Detect which cell encompasses the target text, then output its (x, y) center coordinate. 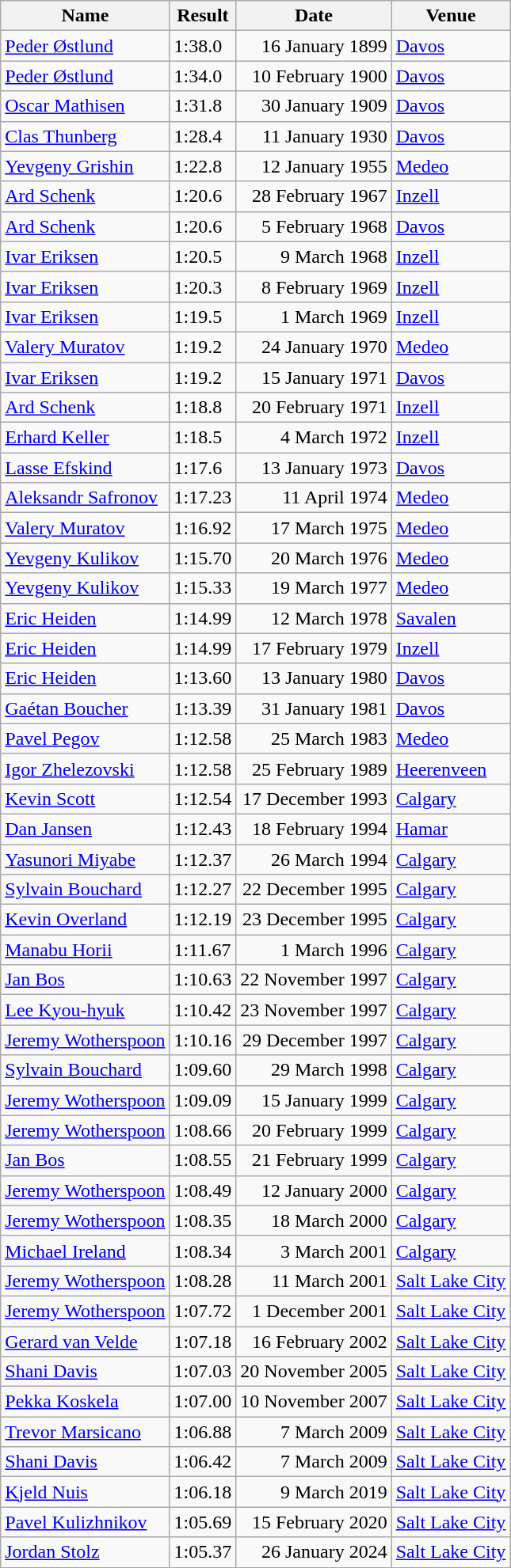
1:07.72 (203, 1311)
29 December 1997 (314, 1040)
Kevin Overland (86, 920)
Gaétan Boucher (86, 708)
11 April 1974 (314, 498)
20 March 1976 (314, 558)
22 December 1995 (314, 890)
Jordan Stolz (86, 1552)
1:16.92 (203, 528)
1:08.34 (203, 1251)
10 February 1900 (314, 76)
20 February 1999 (314, 1130)
Trevor Marsicano (86, 1432)
1:15.70 (203, 558)
Result (203, 16)
1:09.09 (203, 1100)
3 March 2001 (314, 1251)
1:13.60 (203, 678)
1:10.42 (203, 1010)
1:19.5 (203, 317)
20 February 1971 (314, 408)
Lee Kyou-hyuk (86, 1010)
Gerard van Velde (86, 1342)
1 March 1969 (314, 317)
Clas Thunberg (86, 136)
28 February 1967 (314, 196)
10 November 2007 (314, 1402)
24 January 1970 (314, 347)
Aleksandr Safronov (86, 498)
8 February 1969 (314, 287)
18 February 1994 (314, 829)
Kevin Scott (86, 799)
1:17.6 (203, 468)
1:08.49 (203, 1190)
9 March 2019 (314, 1492)
Heerenveen (451, 769)
1:06.42 (203, 1462)
1:38.0 (203, 46)
1:18.5 (203, 438)
30 January 1909 (314, 106)
1:08.28 (203, 1281)
Name (86, 16)
17 February 1979 (314, 648)
1:07.18 (203, 1342)
1:12.19 (203, 920)
1:28.4 (203, 136)
Michael Ireland (86, 1251)
4 March 1972 (314, 438)
Hamar (451, 829)
16 January 1899 (314, 46)
1:12.27 (203, 890)
1 December 2001 (314, 1311)
11 March 2001 (314, 1281)
Pavel Kulizhnikov (86, 1522)
12 March 1978 (314, 618)
13 January 1973 (314, 468)
13 January 1980 (314, 678)
1:08.35 (203, 1221)
Venue (451, 16)
Kjeld Nuis (86, 1492)
25 March 1983 (314, 738)
1:07.03 (203, 1372)
1:06.18 (203, 1492)
1:08.66 (203, 1130)
19 March 1977 (314, 588)
23 November 1997 (314, 1010)
Date (314, 16)
1 March 1996 (314, 950)
1:20.3 (203, 287)
1:12.54 (203, 799)
23 December 1995 (314, 920)
Erhard Keller (86, 438)
29 March 1998 (314, 1070)
Igor Zhelezovski (86, 769)
26 March 1994 (314, 859)
11 January 1930 (314, 136)
1:12.37 (203, 859)
1:10.16 (203, 1040)
1:07.00 (203, 1402)
22 November 1997 (314, 980)
1:11.67 (203, 950)
Pavel Pegov (86, 738)
1:22.8 (203, 166)
1:05.69 (203, 1522)
1:31.8 (203, 106)
26 January 2024 (314, 1552)
Pekka Koskela (86, 1402)
Oscar Mathisen (86, 106)
1:17.23 (203, 498)
15 February 2020 (314, 1522)
1:18.8 (203, 408)
18 March 2000 (314, 1221)
1:15.33 (203, 588)
1:09.60 (203, 1070)
Savalen (451, 618)
15 January 1971 (314, 378)
16 February 2002 (314, 1342)
1:20.5 (203, 256)
31 January 1981 (314, 708)
5 February 1968 (314, 226)
1:05.37 (203, 1552)
9 March 1968 (314, 256)
Lasse Efskind (86, 468)
Dan Jansen (86, 829)
1:34.0 (203, 76)
20 November 2005 (314, 1372)
1:06.88 (203, 1432)
12 January 1955 (314, 166)
17 December 1993 (314, 799)
15 January 1999 (314, 1100)
1:08.55 (203, 1160)
25 February 1989 (314, 769)
21 February 1999 (314, 1160)
1:13.39 (203, 708)
1:10.63 (203, 980)
Yevgeny Grishin (86, 166)
17 March 1975 (314, 528)
Yasunori Miyabe (86, 859)
1:12.43 (203, 829)
Manabu Horii (86, 950)
12 January 2000 (314, 1190)
